Provide the (X, Y) coordinate of the cell's center where the given text is located.  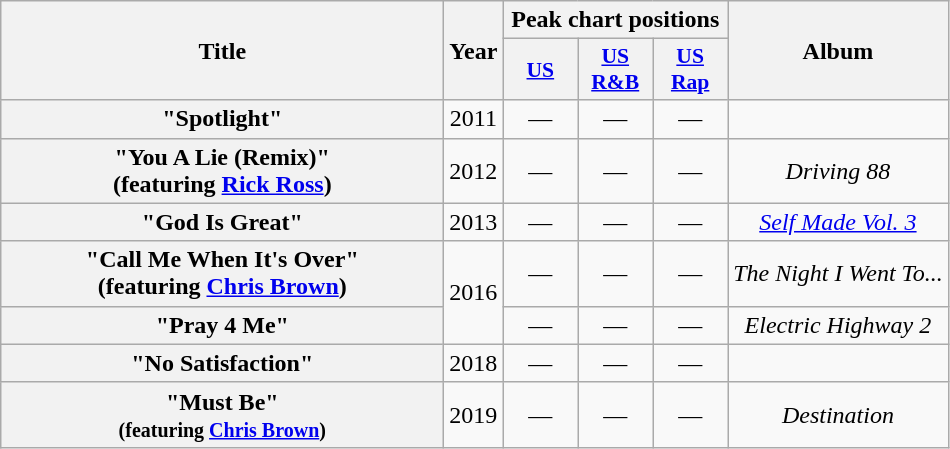
"You A Lie (Remix)"(featuring Rick Ross) (222, 170)
"Pray 4 Me" (222, 325)
The Night I Went To... (838, 274)
2016 (474, 292)
2019 (474, 414)
2013 (474, 222)
Album (838, 50)
Peak chart positions (616, 20)
US R&B (616, 70)
"Call Me When It's Over" (featuring Chris Brown) (222, 274)
2011 (474, 119)
US Rap (690, 70)
"Spotlight" (222, 119)
US (540, 70)
Driving 88 (838, 170)
Year (474, 50)
Electric Highway 2 (838, 325)
"No Satisfaction" (222, 363)
"God Is Great" (222, 222)
2018 (474, 363)
"Must Be"(featuring Chris Brown) (222, 414)
2012 (474, 170)
Title (222, 50)
Self Made Vol. 3 (838, 222)
Destination (838, 414)
